Pinpoint the cell where the given text exists, returning its [X, Y] midpoint coordinate. 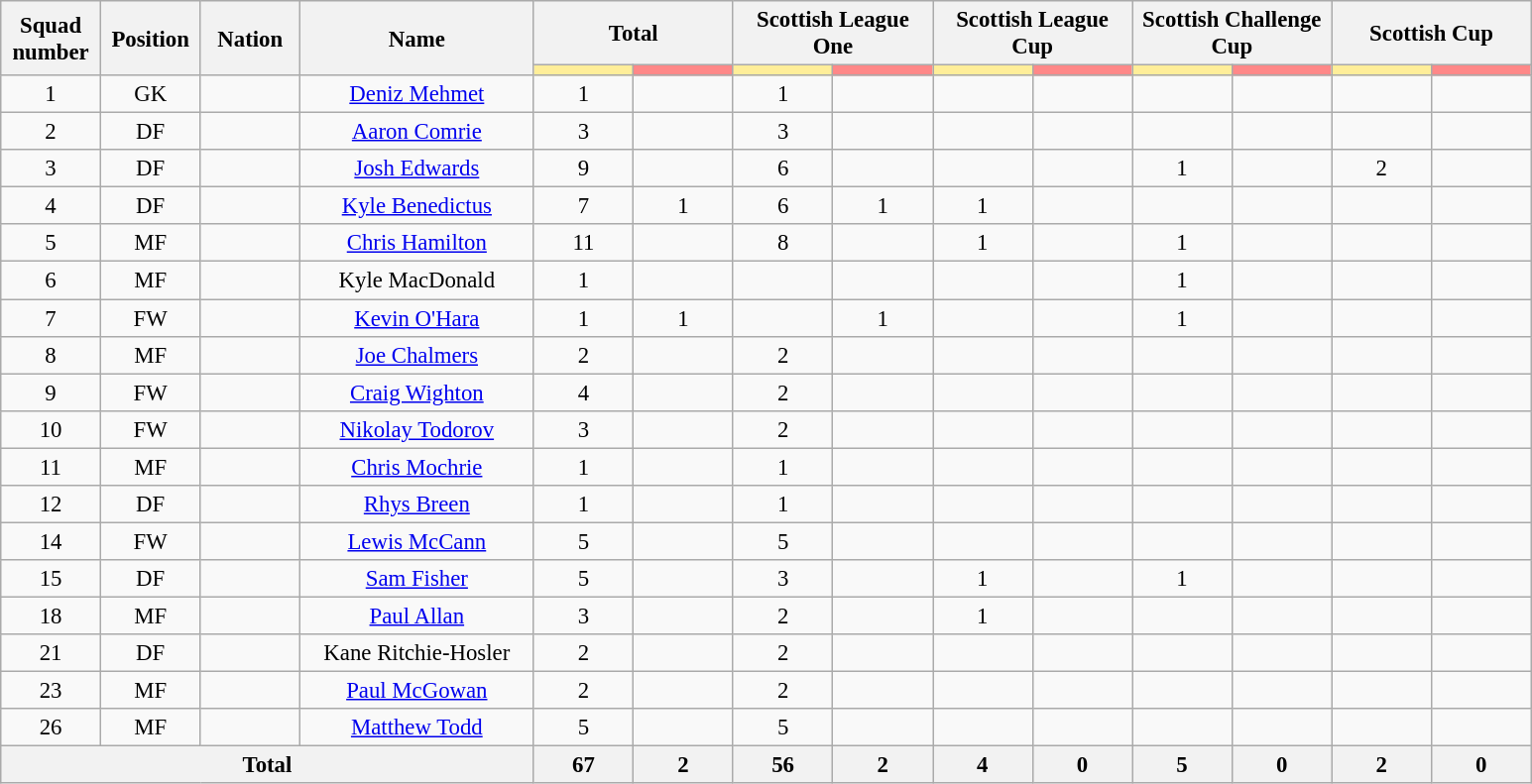
Aaron Comrie [417, 132]
Name [417, 38]
23 [52, 691]
Chris Mochrie [417, 467]
15 [52, 579]
Squad number [52, 38]
56 [783, 765]
Paul McGowan [417, 691]
Nikolay Todorov [417, 429]
Nation [250, 38]
12 [52, 504]
18 [52, 616]
67 [583, 765]
Josh Edwards [417, 168]
Joe Chalmers [417, 355]
Scottish League Cup [1031, 34]
Rhys Breen [417, 504]
GK [151, 94]
Deniz Mehmet [417, 94]
Scottish League One [833, 34]
Matthew Todd [417, 728]
Kyle Benedictus [417, 206]
Paul Allan [417, 616]
Sam Fisher [417, 579]
Kevin O'Hara [417, 318]
Craig Wighton [417, 392]
21 [52, 653]
Position [151, 38]
10 [52, 429]
Chris Hamilton [417, 243]
Lewis McCann [417, 541]
Kane Ritchie-Hosler [417, 653]
14 [52, 541]
26 [52, 728]
Scottish Cup [1432, 34]
Scottish Challenge Cup [1232, 34]
Kyle MacDonald [417, 280]
